For the text-containing cell, return its midpoint in [X, Y] coordinate format. 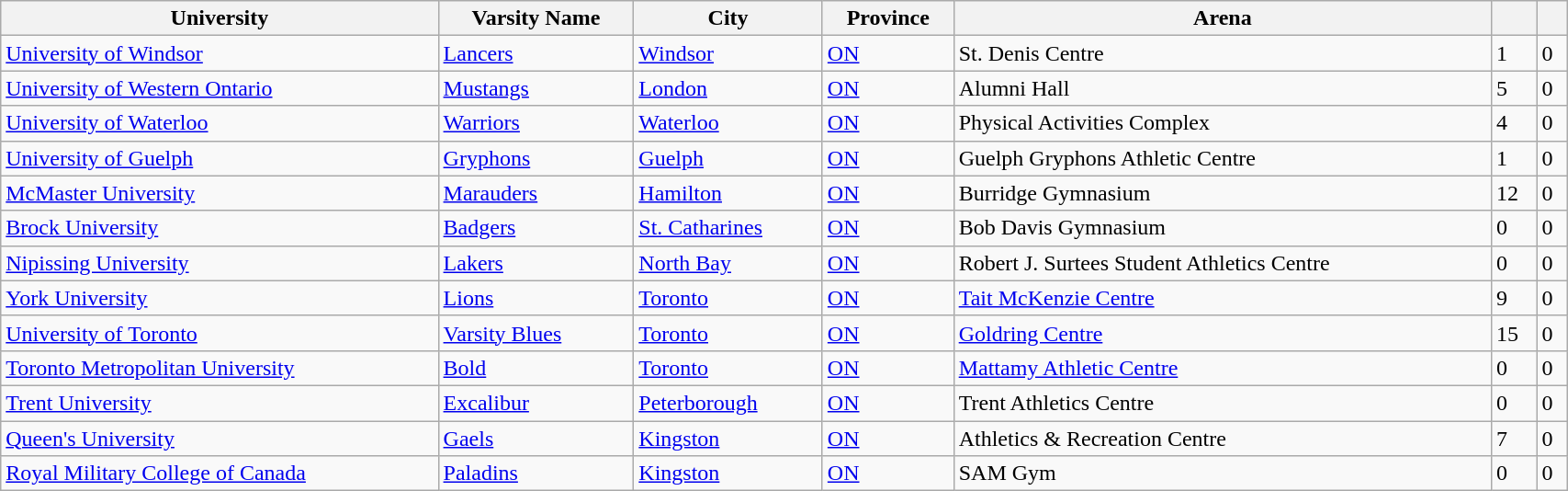
Peterborough [728, 403]
Arena [1222, 18]
Alumni Hall [1222, 88]
St. Denis Centre [1222, 53]
Royal Military College of Canada [220, 474]
Excalibur [536, 403]
Robert J. Surtees Student Athletics Centre [1222, 263]
Province [887, 18]
Bob Davis Gymnasium [1222, 228]
McMaster University [220, 193]
Athletics & Recreation Centre [1222, 439]
Gaels [536, 439]
University of Western Ontario [220, 88]
Varsity Blues [536, 333]
Windsor [728, 53]
5 [1514, 88]
Brock University [220, 228]
Varsity Name [536, 18]
15 [1514, 333]
North Bay [728, 263]
University [220, 18]
Nipissing University [220, 263]
Lancers [536, 53]
Guelph [728, 158]
7 [1514, 439]
Waterloo [728, 123]
Mustangs [536, 88]
Badgers [536, 228]
University of Waterloo [220, 123]
Toronto Metropolitan University [220, 368]
Marauders [536, 193]
Trent Athletics Centre [1222, 403]
Lions [536, 298]
Goldring Centre [1222, 333]
Guelph Gryphons Athletic Centre [1222, 158]
London [728, 88]
Burridge Gymnasium [1222, 193]
Lakers [536, 263]
St. Catharines [728, 228]
4 [1514, 123]
City [728, 18]
Trent University [220, 403]
University of Guelph [220, 158]
Physical Activities Complex [1222, 123]
12 [1514, 193]
Hamilton [728, 193]
Paladins [536, 474]
Warriors [536, 123]
Tait McKenzie Centre [1222, 298]
SAM Gym [1222, 474]
York University [220, 298]
University of Windsor [220, 53]
9 [1514, 298]
Mattamy Athletic Centre [1222, 368]
Bold [536, 368]
Queen's University [220, 439]
University of Toronto [220, 333]
Gryphons [536, 158]
